Return the [X, Y] coordinate for the center point of the cell that contains the specified text.  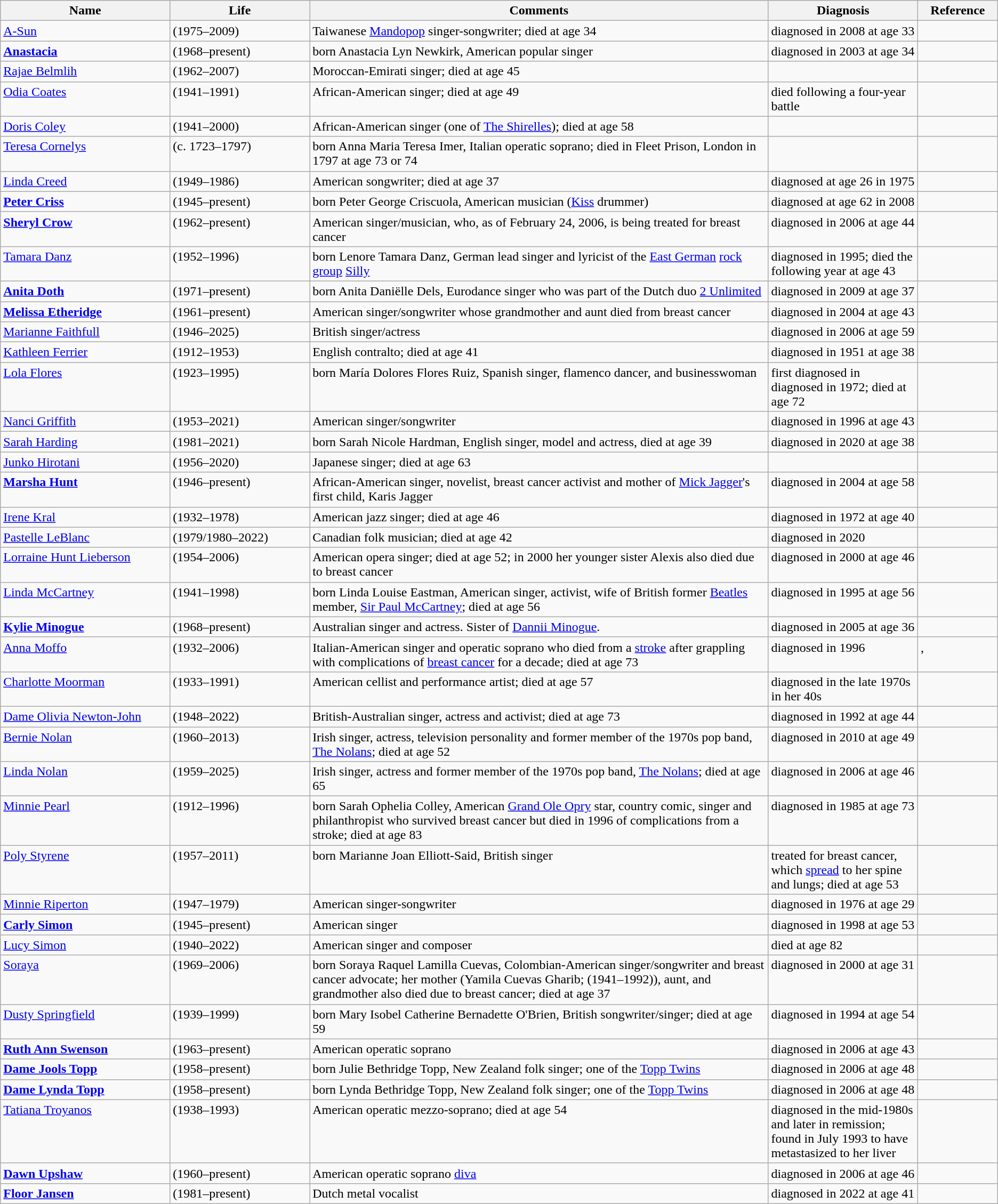
diagnosed in 1994 at age 54 [843, 1021]
American songwriter; died at age 37 [539, 181]
born Marianne Joan Elliott-Said, British singer [539, 870]
diagnosed in 2006 at age 44 [843, 229]
diagnosed in 1995; died the following year at age 43 [843, 263]
Anastacia [85, 51]
first diagnosed in diagnosed in 1972; died at age 72 [843, 387]
born Lynda Bethridge Topp, New Zealand folk singer; one of the Topp Twins [539, 1089]
(1956–2020) [240, 462]
African-American singer; died at age 49 [539, 99]
(1948–2022) [240, 716]
Irene Kral [85, 517]
(1941–1998) [240, 599]
diagnosed in 1985 at age 73 [843, 821]
American jazz singer; died at age 46 [539, 517]
diagnosed in 1998 at age 53 [843, 925]
(1946–present) [240, 489]
Anna Moffo [85, 654]
Teresa Cornelys [85, 153]
Irish singer, actress and former member of the 1970s pop band, The Nolans; died at age 65 [539, 779]
Japanese singer; died at age 63 [539, 462]
born Peter George Criscuola, American musician (Kiss drummer) [539, 201]
(1947–1979) [240, 904]
Sarah Harding [85, 442]
Marianne Faithfull [85, 332]
American operatic soprano [539, 1049]
Charlotte Moorman [85, 689]
Minnie Riperton [85, 904]
Rajae Belmlih [85, 71]
Dame Lynda Topp [85, 1089]
American singer-songwriter [539, 904]
(1923–1995) [240, 387]
(1961–present) [240, 312]
Moroccan-Emirati singer; died at age 45 [539, 71]
(1952–1996) [240, 263]
diagnosed at age 62 in 2008 [843, 201]
Doris Coley [85, 126]
diagnosed in 2004 at age 43 [843, 312]
American singer/songwriter [539, 422]
diagnosed in 1972 at age 40 [843, 517]
born Sarah Nicole Hardman, English singer, model and actress, died at age 39 [539, 442]
diagnosed in 1951 at age 38 [843, 352]
Bernie Nolan [85, 744]
diagnosed in 2008 at age 33 [843, 31]
British singer/actress [539, 332]
Dutch metal vocalist [539, 1193]
(1953–2021) [240, 422]
Nanci Griffith [85, 422]
American singer [539, 925]
diagnosed in 2004 at age 58 [843, 489]
Melissa Etheridge [85, 312]
(1941–1991) [240, 99]
born Julie Bethridge Topp, New Zealand folk singer; one of the Topp Twins [539, 1069]
Irish singer, actress, television personality and former member of the 1970s pop band, The Nolans; died at age 52 [539, 744]
(1960–present) [240, 1173]
diagnosed in 2000 at age 46 [843, 565]
born Lenore Tamara Danz, German lead singer and lyricist of the East German rock group Silly [539, 263]
(1933–1991) [240, 689]
British-Australian singer, actress and activist; died at age 73 [539, 716]
diagnosed in the mid-1980s and later in remission; found in July 1993 to have metastasized to her liver [843, 1131]
Peter Criss [85, 201]
Dame Olivia Newton-John [85, 716]
(c. 1723–1797) [240, 153]
(1963–present) [240, 1049]
diagnosed in 2020 at age 38 [843, 442]
(1981–present) [240, 1193]
Soraya [85, 980]
(1959–2025) [240, 779]
(1932–2006) [240, 654]
Linda Creed [85, 181]
born Anita Daniëlle Dels, Eurodance singer who was part of the Dutch duo 2 Unlimited [539, 291]
diagnosed in 2005 at age 36 [843, 627]
(1979/1980–2022) [240, 537]
(1946–2025) [240, 332]
diagnosed in 2003 at age 34 [843, 51]
diagnosed in 1992 at age 44 [843, 716]
Pastelle LeBlanc [85, 537]
(1949–1986) [240, 181]
Minnie Pearl [85, 821]
(1969–2006) [240, 980]
diagnosed in 1976 at age 29 [843, 904]
(1957–2011) [240, 870]
(1971–present) [240, 291]
Linda McCartney [85, 599]
Anita Doth [85, 291]
Floor Jansen [85, 1193]
(1954–2006) [240, 565]
American singer/musician, who, as of February 24, 2006, is being treated for breast cancer [539, 229]
diagnosed in 1995 at age 56 [843, 599]
American operatic soprano diva [539, 1173]
Dawn Upshaw [85, 1173]
Taiwanese Mandopop singer-songwriter; died at age 34 [539, 31]
(1962–present) [240, 229]
Linda Nolan [85, 779]
Lola Flores [85, 387]
Dame Jools Topp [85, 1069]
born Anna Maria Teresa Imer, Italian operatic soprano; died in Fleet Prison, London in 1797 at age 73 or 74 [539, 153]
Carly Simon [85, 925]
Canadian folk musician; died at age 42 [539, 537]
Kylie Minogue [85, 627]
African-American singer, novelist, breast cancer activist and mother of Mick Jagger's first child, Karis Jagger [539, 489]
diagnosed in 1996 at age 43 [843, 422]
English contralto; died at age 41 [539, 352]
diagnosed in 2020 [843, 537]
diagnosed in the late 1970s in her 40s [843, 689]
diagnosed in 1996 [843, 654]
born Anastacia Lyn Newkirk, American popular singer [539, 51]
American singer/songwriter whose grandmother and aunt died from breast cancer [539, 312]
Odia Coates [85, 99]
diagnosed in 2006 at age 43 [843, 1049]
Diagnosis [843, 11]
(1932–1978) [240, 517]
(1939–1999) [240, 1021]
diagnosed in 2006 at age 59 [843, 332]
born Mary Isobel Catherine Bernadette O'Brien, British songwriter/singer; died at age 59 [539, 1021]
(1962–2007) [240, 71]
died following a four-year battle [843, 99]
Lucy Simon [85, 945]
born María Dolores Flores Ruiz, Spanish singer, flamenco dancer, and businesswoman [539, 387]
Poly Styrene [85, 870]
Australian singer and actress. Sister of Dannii Minogue. [539, 627]
diagnosed in 2009 at age 37 [843, 291]
treated for breast cancer, which spread to her spine and lungs; died at age 53 [843, 870]
diagnosed in 2010 at age 49 [843, 744]
Reference [958, 11]
Tamara Danz [85, 263]
diagnosed at age 26 in 1975 [843, 181]
American opera singer; died at age 52; in 2000 her younger sister Alexis also died due to breast cancer [539, 565]
Comments [539, 11]
(1981–2021) [240, 442]
Ruth Ann Swenson [85, 1049]
African-American singer (one of The Shirelles); died at age 58 [539, 126]
Tatiana Troyanos [85, 1131]
American operatic mezzo-soprano; died at age 54 [539, 1131]
diagnosed in 2022 at age 41 [843, 1193]
(1940–2022) [240, 945]
Junko Hirotani [85, 462]
died at age 82 [843, 945]
Dusty Springfield [85, 1021]
(1960–2013) [240, 744]
(1975–2009) [240, 31]
(1912–1996) [240, 821]
American singer and composer [539, 945]
diagnosed in 2000 at age 31 [843, 980]
Name [85, 11]
(1912–1953) [240, 352]
(1941–2000) [240, 126]
born Linda Louise Eastman, American singer, activist, wife of British former Beatles member, Sir Paul McCartney; died at age 56 [539, 599]
, [958, 654]
A-Sun [85, 31]
Italian-American singer and operatic soprano who died from a stroke after grappling with complications of breast cancer for a decade; died at age 73 [539, 654]
Sheryl Crow [85, 229]
Life [240, 11]
Kathleen Ferrier [85, 352]
Lorraine Hunt Lieberson [85, 565]
American cellist and performance artist; died at age 57 [539, 689]
(1938–1993) [240, 1131]
Marsha Hunt [85, 489]
